Extract the [x, y] coordinate from the center of the cell holding the provided text.  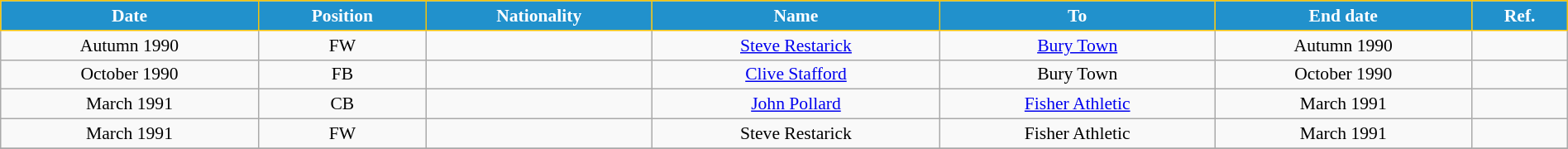
Clive Stafford [796, 74]
End date [1343, 16]
Position [342, 16]
CB [342, 104]
To [1078, 16]
Name [796, 16]
FB [342, 74]
Ref. [1520, 16]
Date [129, 16]
John Pollard [796, 104]
Nationality [539, 16]
